Find where the given text appears and provide that cell's center as [X, Y] coordinate. 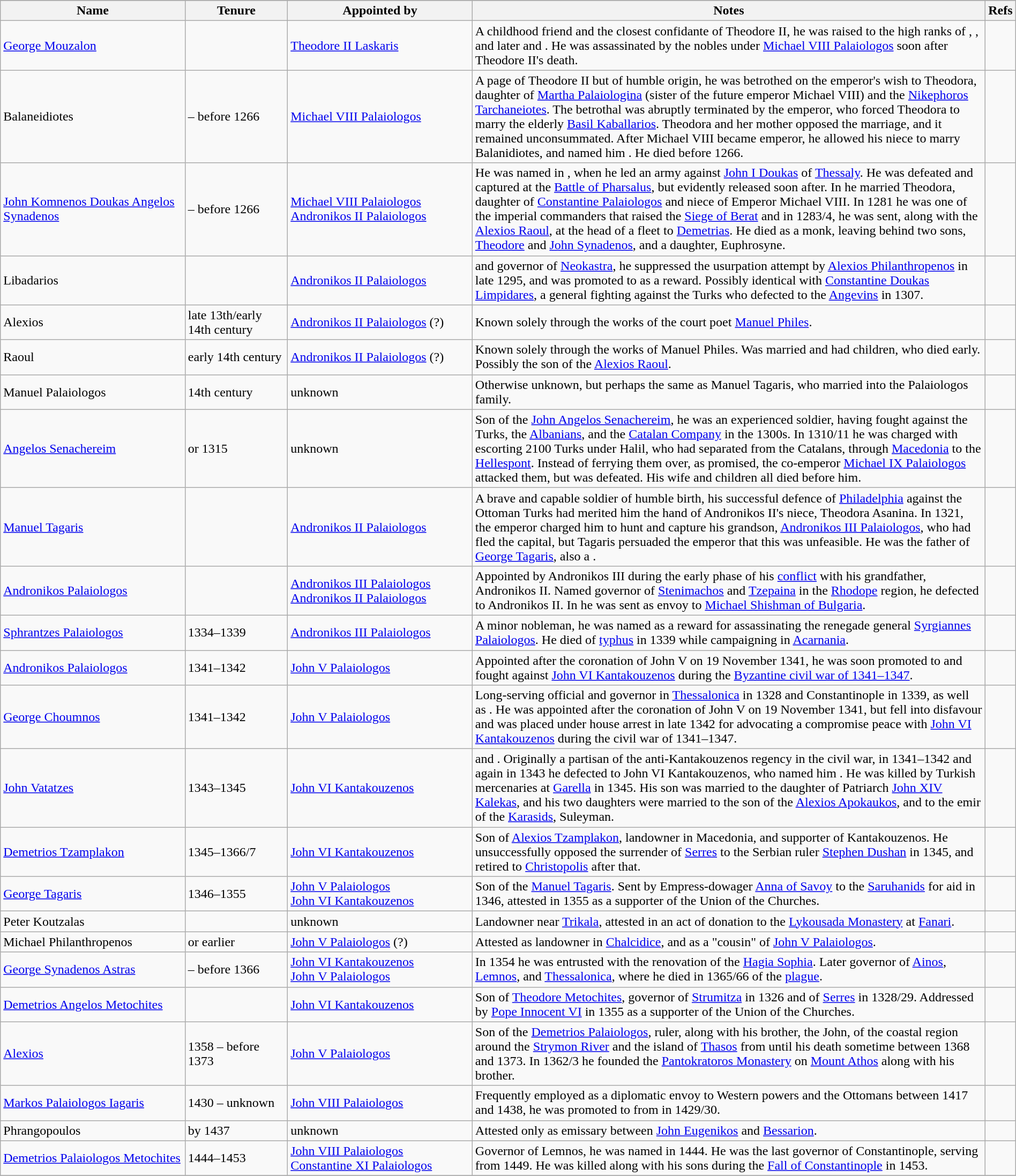
John V PalaiologosJohn VI Kantakouzenos [380, 894]
Tenure [236, 11]
Markos Palaiologos Iagaris [93, 1103]
– before 1366 [236, 970]
Michael Philanthropenos [93, 942]
Andronikos III Palaiologos [380, 632]
1343–1345 [236, 788]
14th century [236, 392]
John VIII PalaiologosConstantine XI Palaiologos [380, 1158]
George Choumnos [93, 717]
Manuel Palaiologos [93, 392]
John V Palaiologos (?) [380, 942]
George Tagaris [93, 894]
1334–1339 [236, 632]
Otherwise unknown, but perhaps the same as Manuel Tagaris, who married into the Palaiologos family. [729, 392]
John Vatatzes [93, 788]
Known solely through the works of Manuel Philes. Was married and had children, who died early. Possibly the son of the Alexios Raoul. [729, 357]
Theodore II Laskaris [380, 46]
John VIII Palaiologos [380, 1103]
by 1437 [236, 1130]
Landowner near Trikala, attested in an act of donation to the Lykousada Monastery at Fanari. [729, 922]
Sphrantzes Palaiologos [93, 632]
Frequently employed as a diplomatic envoy to Western powers and the Ottomans between 1417 and 1438, he was promoted to from in 1429/30. [729, 1103]
Demetrios Tzamplakon [93, 852]
1358 – before 1373 [236, 1053]
John VI KantakouzenosJohn V Palaiologos [380, 970]
John Komnenos Doukas Angelos Synadenos [93, 209]
Appointed by [380, 11]
Phrangopoulos [93, 1130]
Angelos Senachereim [93, 448]
1430 – unknown [236, 1103]
Demetrios Angelos Metochites [93, 1004]
or 1315 [236, 448]
Notes [729, 11]
Raoul [93, 357]
1444–1453 [236, 1158]
Attested only as emissary between John Eugenikos and Bessarion. [729, 1130]
Known solely through the works of the court poet Manuel Philes. [729, 323]
Libadarios [93, 280]
Michael VIII Palaiologos [380, 117]
Manuel Tagaris [93, 527]
George Synadenos Astras [93, 970]
Andronikos III PalaiologosAndronikos II Palaiologos [380, 590]
Name [93, 11]
early 14th century [236, 357]
1345–1366/7 [236, 852]
Refs [1000, 11]
Attested as landowner in Chalcidice, and as a "cousin" of John V Palaiologos. [729, 942]
Michael VIII PalaiologosAndronikos II Palaiologos [380, 209]
1346–1355 [236, 894]
Demetrios Palaiologos Metochites [93, 1158]
George Mouzalon [93, 46]
Balaneidiotes [93, 117]
Peter Koutzalas [93, 922]
or earlier [236, 942]
late 13th/early 14th century [236, 323]
